Pinpoint the cell where the given text exists, returning its (x, y) midpoint coordinate. 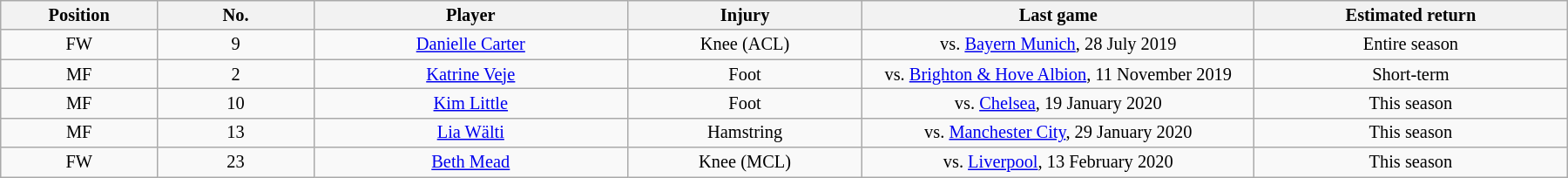
vs. Bayern Munich, 28 July 2019 (1058, 44)
No. (236, 15)
2 (236, 74)
Player (470, 15)
Last game (1058, 15)
13 (236, 133)
Injury (745, 15)
Estimated return (1411, 15)
Knee (MCL) (745, 162)
9 (236, 44)
Knee (ACL) (745, 44)
10 (236, 103)
23 (236, 162)
Danielle Carter (470, 44)
vs. Brighton & Hove Albion, 11 November 2019 (1058, 74)
Hamstring (745, 133)
Kim Little (470, 103)
Position (79, 15)
vs. Chelsea, 19 January 2020 (1058, 103)
Beth Mead (470, 162)
Lia Wälti (470, 133)
Short-term (1411, 74)
vs. Liverpool, 13 February 2020 (1058, 162)
vs. Manchester City, 29 January 2020 (1058, 133)
Katrine Veje (470, 74)
Entire season (1411, 44)
